Return [x, y] of the center of cell containing provided text 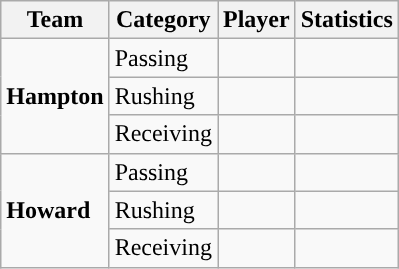
Howard [55, 210]
Team [55, 20]
Hampton [55, 96]
Player [257, 20]
Statistics [346, 20]
Category [163, 20]
